Provide the [X, Y] coordinate of the cell's center where the given text is located.  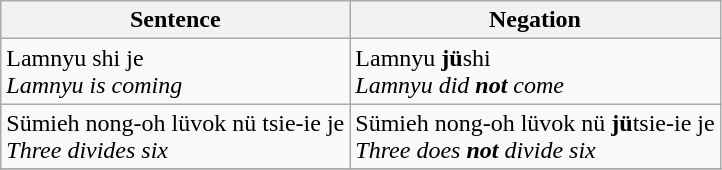
Negation [535, 20]
Lamnyu shi jeLamnyu is coming [176, 72]
Lamnyu jüshiLamnyu did not come [535, 72]
Sümieh nong-oh lüvok nü jütsie-ie jeThree does not divide six [535, 136]
Sümieh nong-oh lüvok nü tsie-ie jeThree divides six [176, 136]
Sentence [176, 20]
